Output the [X, Y] coordinate of the center of the cell containing the given text.  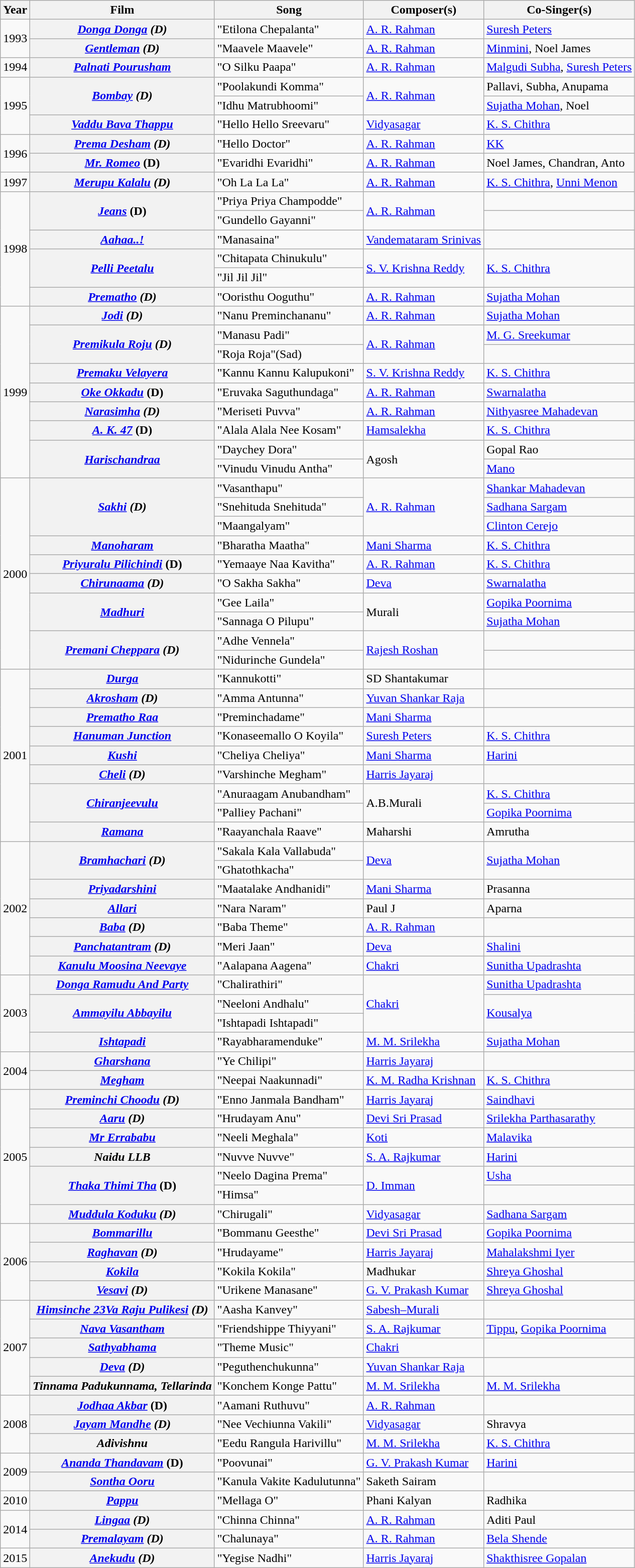
2006 [15, 1262]
"Nee Vechiunna Vakili" [289, 1424]
Malgudi Subha, Suresh Peters [559, 67]
Year [15, 10]
"O Sakha Sakha" [289, 583]
"Hrudayam Anu" [289, 1118]
Shakthisree Gopalan [559, 1558]
"Manasaina" [289, 239]
"Palliey Pachani" [289, 812]
Minmini, Noel James [559, 48]
Vandemataram Srinivas [424, 239]
"Chitapata Chinukulu" [289, 259]
"Cheliya Cheliya" [289, 755]
"Aasha Kanvey" [289, 1309]
2010 [15, 1501]
"Friendshippe Thiyyani" [289, 1329]
D. Imman [424, 1185]
"Chirugali" [289, 1214]
KK [559, 144]
Noel James, Chandran, Anto [559, 163]
"Varshinche Megham" [289, 774]
Amrutha [559, 831]
Anekudu (D) [122, 1558]
Baba (D) [122, 927]
"Idhu Matrubhoomi" [289, 105]
"Jil Jil Jil" [289, 278]
Narasimha (D) [122, 411]
Nithyasree Mahadevan [559, 411]
Hamsalekha [424, 430]
Chiranjeevulu [122, 803]
A.B.Murali [424, 803]
Agosh [424, 459]
Mr Errababu [122, 1137]
Oke Okkadu (D) [122, 392]
Aahaa..! [122, 239]
"Rayabharamenduke" [289, 1042]
Priyadarshini [122, 889]
"Bharatha Maatha" [289, 545]
Jayam Mandhe (D) [122, 1424]
1997 [15, 182]
Composer(s) [424, 10]
1999 [15, 393]
2001 [15, 755]
2015 [15, 1558]
Aaru (D) [122, 1118]
Allari [122, 908]
"Theme Music" [289, 1348]
"Neelo Dagina Prema" [289, 1176]
"Kannukotti" [289, 679]
Megham [122, 1080]
Vaddu Bava Thappu [122, 125]
Gopal Rao [559, 449]
2003 [15, 1013]
"Enno Janmala Bandham" [289, 1099]
Premani Cheppara (D) [122, 650]
"Chinna Chinna" [289, 1520]
"Meri Jaan" [289, 946]
"Mellaga O" [289, 1501]
"Manasu Padi" [289, 335]
"Sannaga O Pilupu" [289, 622]
Koti [424, 1137]
Priyuralu Pilichindi (D) [122, 564]
Film [122, 10]
"Yegise Nadhi" [289, 1558]
2014 [15, 1529]
Bramhachari (D) [122, 861]
"Konchem Konge Pattu" [289, 1386]
K. M. Radha Krishnan [424, 1080]
1994 [15, 67]
"Snehituda Snehituda" [289, 507]
"Anuraagam Anubandham" [289, 793]
Thaka Thimi Tha (D) [122, 1185]
"Kanula Vakite Kadulutunna" [289, 1482]
Hanuman Junction [122, 736]
2009 [15, 1472]
"Hello Hello Sreevaru" [289, 125]
"Alala Alala Nee Kosam" [289, 430]
Himsinche 23Va Raju Pulikesi (D) [122, 1309]
Chirunaama (D) [122, 583]
Clinton Cerejo [559, 526]
"Meriseti Puvva" [289, 411]
"Aalapana Aagena" [289, 966]
"Vinudu Vinudu Antha" [289, 468]
"Gundello Gayanni" [289, 220]
Sujatha Mohan, Noel [559, 105]
Murali [424, 612]
Co-Singer(s) [559, 10]
Sontha Ooru [122, 1482]
Harischandraa [122, 459]
"Oh La La La" [289, 182]
Merupu Kalalu (D) [122, 182]
Aditi Paul [559, 1520]
"Ooristhu Ooguthu" [289, 297]
Aparna [559, 908]
Vesavi (D) [122, 1290]
2005 [15, 1156]
Kousalya [559, 1013]
Premalayam (D) [122, 1539]
"Aamani Ruthuvu" [289, 1405]
"Etilona Chepalanta" [289, 29]
"Himsa" [289, 1195]
Durga [122, 679]
1993 [15, 39]
2008 [15, 1424]
Jodhaa Akbar (D) [122, 1405]
Tippu, Gopika Poornima [559, 1329]
"Vasanthapu" [289, 488]
"Bommanu Geesthe" [289, 1233]
"Preminchadame" [289, 717]
Ananda Thandavam (D) [122, 1463]
Kanulu Moosina Neevaye [122, 966]
"Kokila Kokila" [289, 1271]
"Hrudayame" [289, 1252]
"Ghatothkacha" [289, 870]
Deva (D) [122, 1367]
"Gee Laila" [289, 602]
Prema Desham (D) [122, 144]
Naidu LLB [122, 1156]
Shankar Mahadevan [559, 488]
Mahalakshmi Iyer [559, 1252]
"Peguthenchukunna" [289, 1367]
"Urikene Manasane" [289, 1290]
"Kannu Kannu Kalupukoni" [289, 373]
Adivishnu [122, 1443]
Lingaa (D) [122, 1520]
Pelli Peetalu [122, 268]
"Poolakundi Komma" [289, 86]
Akrosham (D) [122, 698]
Donga Ramudu And Party [122, 985]
"Maavele Maavele" [289, 48]
Sakhi (D) [122, 507]
"Chalirathiri" [289, 985]
Pappu [122, 1501]
"Nara Naram" [289, 908]
"Yemaaye Naa Kavitha" [289, 564]
Jodi (D) [122, 316]
"Ye Chilipi" [289, 1061]
Ramana [122, 831]
"Baba Theme" [289, 927]
1995 [15, 105]
"Priya Priya Champodde" [289, 201]
Maharshi [424, 831]
Gharshana [122, 1061]
Gentleman (D) [122, 48]
Manoharam [122, 545]
Shravya [559, 1424]
"Roja Roja"(Sad) [289, 354]
Sabesh–Murali [424, 1309]
Paul J [424, 908]
1998 [15, 249]
Song [289, 10]
"Eedu Rangula Harivillu" [289, 1443]
Prasanna [559, 889]
Rajesh Roshan [424, 650]
Bommarillu [122, 1233]
"Adhe Vennela" [289, 641]
Usha [559, 1176]
"Eruvaka Saguthundaga" [289, 392]
1996 [15, 153]
Ammayilu Abbayilu [122, 1013]
Pallavi, Subha, Anupama [559, 86]
Prematho Raa [122, 717]
"Nanu Preminchananu" [289, 316]
"Poovunai" [289, 1463]
2002 [15, 908]
2000 [15, 573]
Kushi [122, 755]
"Neeli Meghala" [289, 1137]
Cheli (D) [122, 774]
K. S. Chithra, Unni Menon [559, 182]
Shalini [559, 946]
Prematho (D) [122, 297]
2007 [15, 1348]
Donga Donga (D) [122, 29]
M. G. Sreekumar [559, 335]
Srilekha Parthasarathy [559, 1118]
Radhika [559, 1501]
"Nidurinche Gundela" [289, 660]
"Konaseemallo O Koyila" [289, 736]
2004 [15, 1070]
"Maangalyam" [289, 526]
Nava Vasantham [122, 1329]
Muddula Koduku (D) [122, 1214]
"Maatalake Andhanidi" [289, 889]
"Hello Doctor" [289, 144]
"Amma Antunna" [289, 698]
Kokila [122, 1271]
Madhuri [122, 612]
"O Silku Paapa" [289, 67]
Tinnama Padukunnama, Tellarinda [122, 1386]
Phani Kalyan [424, 1501]
"Sakala Kala Vallabuda" [289, 851]
A. K. 47 (D) [122, 430]
"Evaridhi Evaridhi" [289, 163]
"Daychey Dora" [289, 449]
"Nuvve Nuvve" [289, 1156]
"Raayanchala Raave" [289, 831]
Raghavan (D) [122, 1252]
Saindhavi [559, 1099]
Bela Shende [559, 1539]
Panchatantram (D) [122, 946]
Saketh Sairam [424, 1482]
Bombay (D) [122, 96]
Palnati Pourusham [122, 67]
"Neeloni Andhalu" [289, 1004]
Premikula Roju (D) [122, 344]
SD Shantakumar [424, 679]
Mr. Romeo (D) [122, 163]
Mano [559, 468]
"Neepai Naakunnadi" [289, 1080]
Sathyabhama [122, 1348]
"Ishtapadi Ishtapadi" [289, 1023]
Jeans (D) [122, 210]
Premaku Velayera [122, 373]
Malavika [559, 1137]
Ishtapadi [122, 1042]
Madhukar [424, 1271]
Preminchi Choodu (D) [122, 1099]
"Chalunaya" [289, 1539]
